Return (X, Y) of the center of cell containing provided text 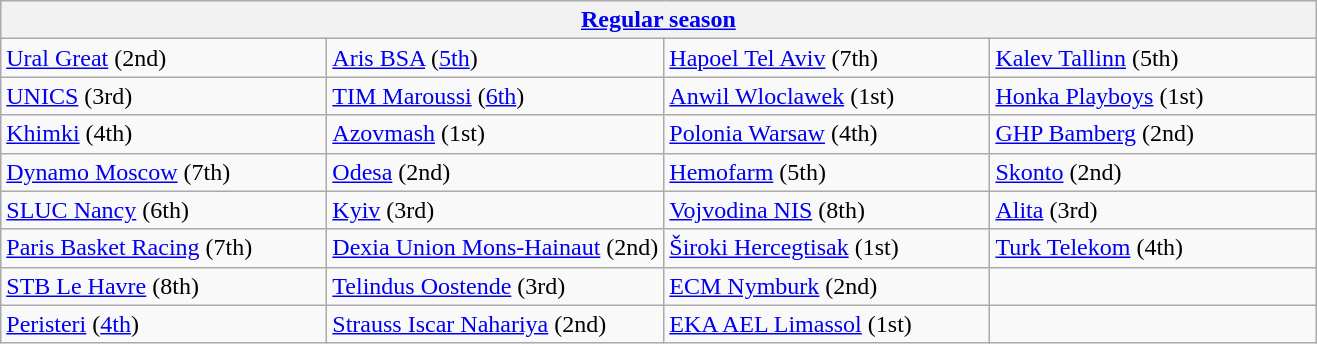
Telindus Oostende (3rd) (496, 286)
EKA AEL Limassol (1st) (827, 324)
Paris Basket Racing (7th) (164, 248)
Skonto (2nd) (1153, 172)
Peristeri (4th) (164, 324)
Regular season (658, 20)
Polonia Warsaw (4th) (827, 134)
ECM Nymburk (2nd) (827, 286)
Dexia Union Mons-Hainaut (2nd) (496, 248)
Široki Hercegtisak (1st) (827, 248)
Ural Great (2nd) (164, 58)
SLUC Nancy (6th) (164, 210)
Kyiv (3rd) (496, 210)
Azovmash (1st) (496, 134)
Hapoel Tel Aviv (7th) (827, 58)
TIM Maroussi (6th) (496, 96)
Odesa (2nd) (496, 172)
Kalev Tallinn (5th) (1153, 58)
Anwil Wloclawek (1st) (827, 96)
STB Le Havre (8th) (164, 286)
Aris BSA (5th) (496, 58)
Honka Playboys (1st) (1153, 96)
GHP Bamberg (2nd) (1153, 134)
Hemofarm (5th) (827, 172)
Vojvodina NIS (8th) (827, 210)
Dynamo Moscow (7th) (164, 172)
Alita (3rd) (1153, 210)
UNICS (3rd) (164, 96)
Khimki (4th) (164, 134)
Strauss Iscar Nahariya (2nd) (496, 324)
Turk Telekom (4th) (1153, 248)
